Detect which cell encompasses the target text, then output its (X, Y) center coordinate. 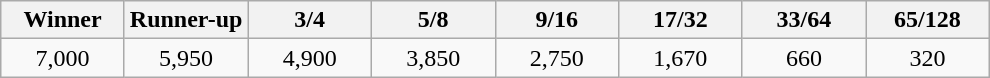
9/16 (557, 20)
7,000 (63, 58)
65/128 (928, 20)
3,850 (433, 58)
Runner-up (186, 20)
5/8 (433, 20)
3/4 (310, 20)
5,950 (186, 58)
33/64 (804, 20)
Winner (63, 20)
320 (928, 58)
1,670 (681, 58)
17/32 (681, 20)
4,900 (310, 58)
2,750 (557, 58)
660 (804, 58)
